Output the (X, Y) coordinate of the center of the cell containing the given text.  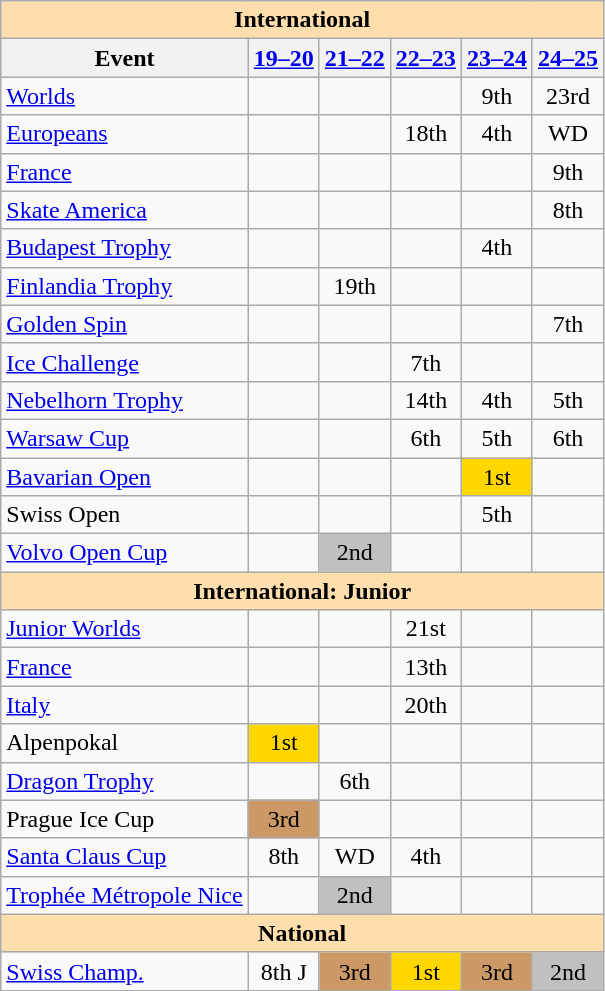
Junior Worlds (124, 629)
Prague Ice Cup (124, 819)
23rd (568, 96)
Swiss Champ. (124, 971)
20th (426, 705)
14th (426, 400)
18th (426, 134)
21–22 (354, 58)
Ice Challenge (124, 362)
Golden Spin (124, 324)
Santa Claus Cup (124, 857)
Worlds (124, 96)
Swiss Open (124, 515)
Volvo Open Cup (124, 553)
Alpenpokal (124, 743)
13th (426, 667)
Italy (124, 705)
Trophée Métropole Nice (124, 895)
Event (124, 58)
Budapest Trophy (124, 248)
International: Junior (302, 591)
International (302, 20)
Finlandia Trophy (124, 286)
Skate America (124, 210)
22–23 (426, 58)
19th (354, 286)
Bavarian Open (124, 477)
21st (426, 629)
Europeans (124, 134)
National (302, 933)
Nebelhorn Trophy (124, 400)
23–24 (496, 58)
8th J (284, 971)
19–20 (284, 58)
Dragon Trophy (124, 781)
Warsaw Cup (124, 438)
24–25 (568, 58)
